Identify which cell holds the provided text, then report its (x, y) central coordinate. 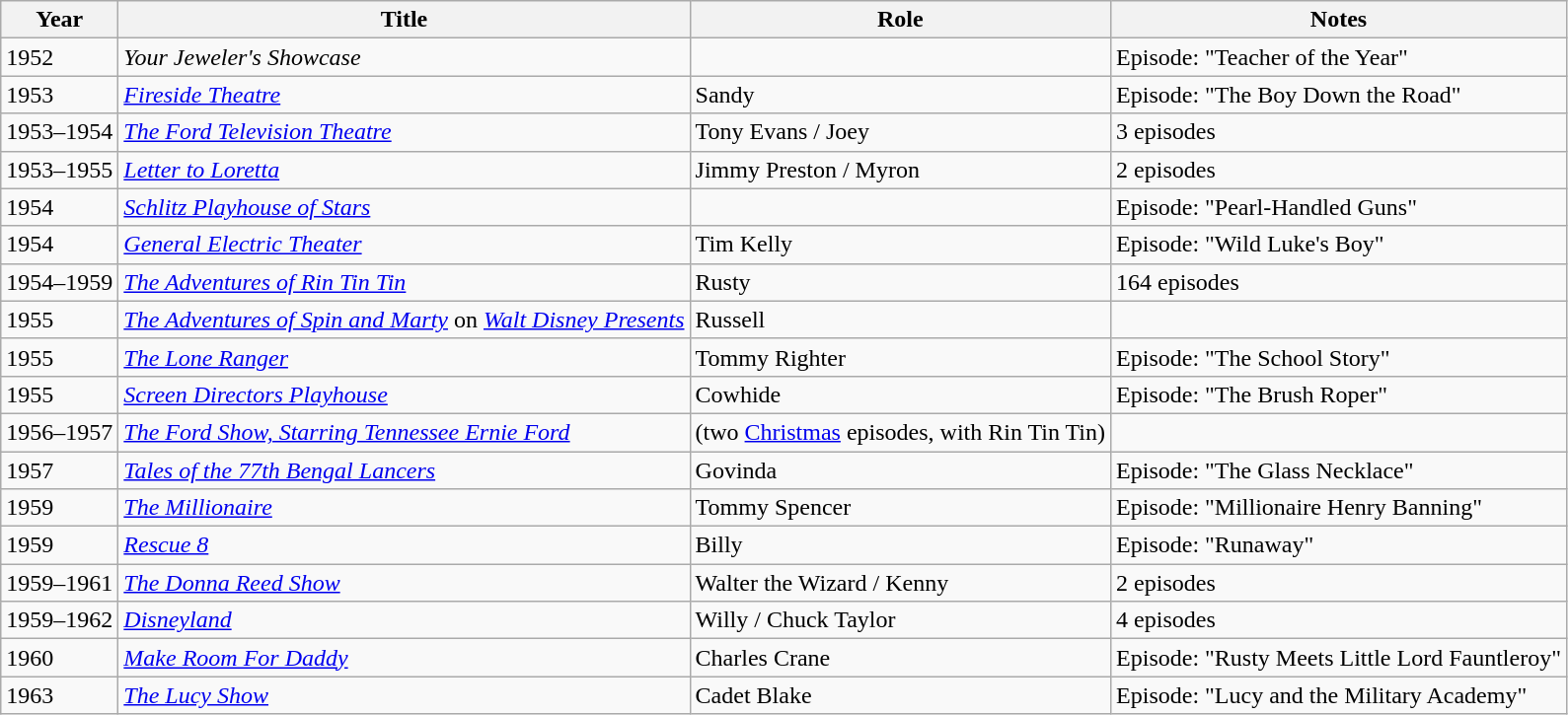
Your Jeweler's Showcase (405, 57)
1960 (59, 658)
Episode: "Pearl-Handled Guns" (1339, 207)
Episode: "The Boy Down the Road" (1339, 95)
3 episodes (1339, 132)
Tim Kelly (900, 245)
Govinda (900, 470)
Tommy Righter (900, 357)
164 episodes (1339, 282)
1963 (59, 695)
1952 (59, 57)
The Lone Ranger (405, 357)
1953 (59, 95)
Sandy (900, 95)
Make Room For Daddy (405, 658)
(two Christmas episodes, with Rin Tin Tin) (900, 432)
Jimmy Preston / Myron (900, 170)
Tales of the 77th Bengal Lancers (405, 470)
Tony Evans / Joey (900, 132)
Episode: "The Glass Necklace" (1339, 470)
1956–1957 (59, 432)
Rescue 8 (405, 545)
Billy (900, 545)
Screen Directors Playhouse (405, 394)
Episode: "Teacher of the Year" (1339, 57)
1957 (59, 470)
Episode: "Wild Luke's Boy" (1339, 245)
Walter the Wizard / Kenny (900, 583)
Rusty (900, 282)
Episode: "Runaway" (1339, 545)
4 episodes (1339, 620)
The Millionaire (405, 508)
Episode: "Lucy and the Military Academy" (1339, 695)
1953–1955 (59, 170)
Title (405, 20)
The Ford Television Theatre (405, 132)
Year (59, 20)
Schlitz Playhouse of Stars (405, 207)
1959–1962 (59, 620)
The Adventures of Rin Tin Tin (405, 282)
1959–1961 (59, 583)
Notes (1339, 20)
The Ford Show, Starring Tennessee Ernie Ford (405, 432)
Willy / Chuck Taylor (900, 620)
Episode: "Rusty Meets Little Lord Fauntleroy" (1339, 658)
Episode: "Millionaire Henry Banning" (1339, 508)
Tommy Spencer (900, 508)
The Adventures of Spin and Marty on Walt Disney Presents (405, 320)
Charles Crane (900, 658)
Letter to Loretta (405, 170)
Disneyland (405, 620)
The Donna Reed Show (405, 583)
Cadet Blake (900, 695)
The Lucy Show (405, 695)
Fireside Theatre (405, 95)
Episode: "The Brush Roper" (1339, 394)
1954–1959 (59, 282)
Russell (900, 320)
Episode: "The School Story" (1339, 357)
General Electric Theater (405, 245)
1953–1954 (59, 132)
Role (900, 20)
Cowhide (900, 394)
